Find where the given text appears and provide that cell's center as (X, Y) coordinate. 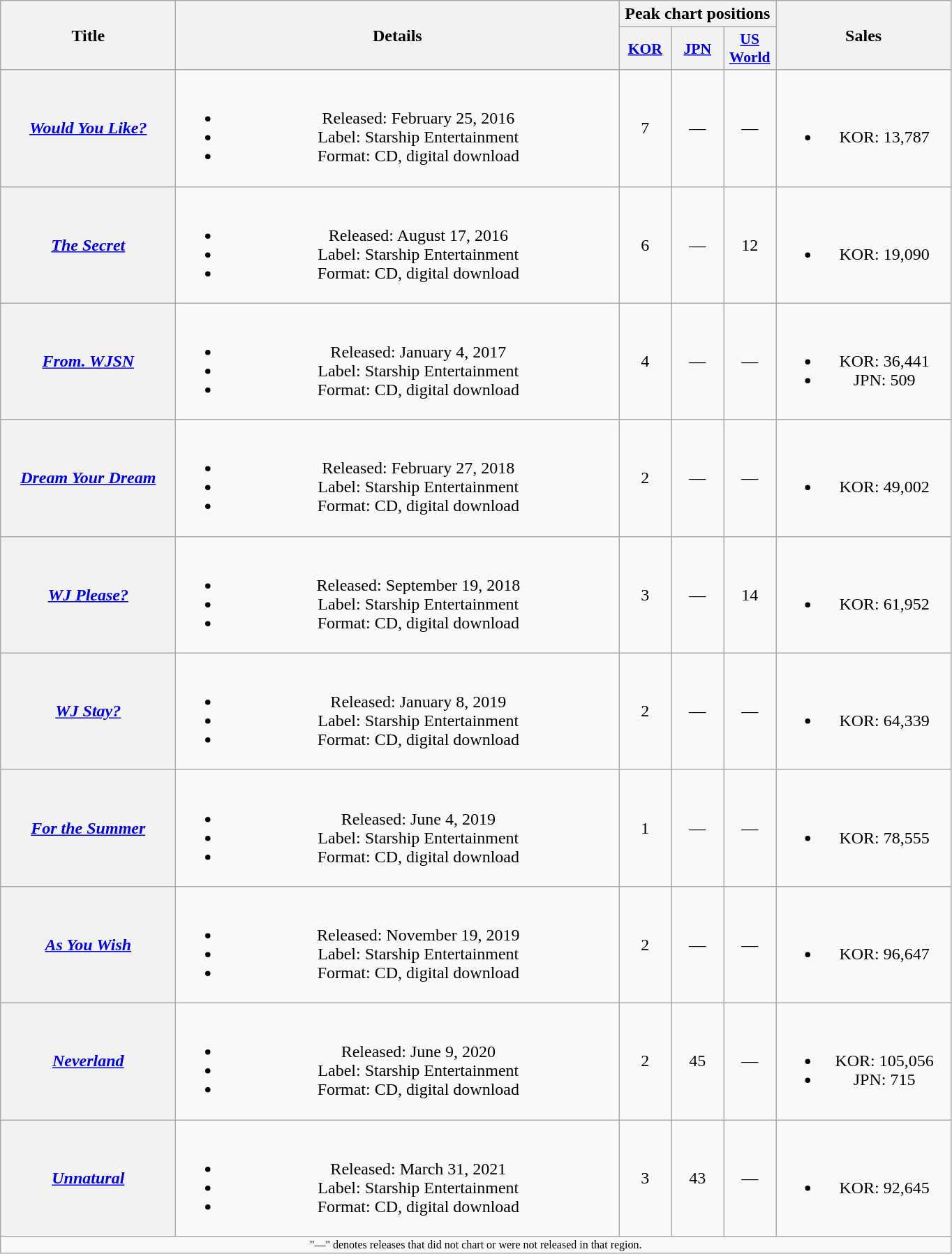
6 (645, 244)
KOR: 96,647 (864, 944)
Released: January 4, 2017Label: Starship EntertainmentFormat: CD, digital download (398, 362)
"—" denotes releases that did not chart or were not released in that region. (476, 1245)
WJ Please? (88, 595)
Details (398, 35)
KOR: 13,787 (864, 128)
43 (698, 1179)
Sales (864, 35)
Released: June 4, 2019Label: Starship EntertainmentFormat: CD, digital download (398, 828)
12 (750, 244)
Released: June 9, 2020Label: Starship EntertainmentFormat: CD, digital download (398, 1061)
For the Summer (88, 828)
Released: February 25, 2016Label: Starship EntertainmentFormat: CD, digital download (398, 128)
Released: August 17, 2016Label: Starship EntertainmentFormat: CD, digital download (398, 244)
US World (750, 49)
7 (645, 128)
4 (645, 362)
The Secret (88, 244)
14 (750, 595)
KOR (645, 49)
From. WJSN (88, 362)
Title (88, 35)
KOR: 49,002 (864, 478)
KOR: 92,645 (864, 1179)
Would You Like? (88, 128)
Released: January 8, 2019Label: Starship EntertainmentFormat: CD, digital download (398, 711)
45 (698, 1061)
Neverland (88, 1061)
Released: February 27, 2018Label: Starship EntertainmentFormat: CD, digital download (398, 478)
KOR: 105,056JPN: 715 (864, 1061)
KOR: 19,090 (864, 244)
1 (645, 828)
KOR: 78,555 (864, 828)
JPN (698, 49)
Released: March 31, 2021Label: Starship EntertainmentFormat: CD, digital download (398, 1179)
Dream Your Dream (88, 478)
Released: September 19, 2018Label: Starship EntertainmentFormat: CD, digital download (398, 595)
KOR: 36,441JPN: 509 (864, 362)
Released: November 19, 2019Label: Starship EntertainmentFormat: CD, digital download (398, 944)
WJ Stay? (88, 711)
KOR: 61,952 (864, 595)
KOR: 64,339 (864, 711)
As You Wish (88, 944)
Peak chart positions (698, 14)
Unnatural (88, 1179)
